Determine the (x, y) coordinate at the center of the cell enclosing the given text.  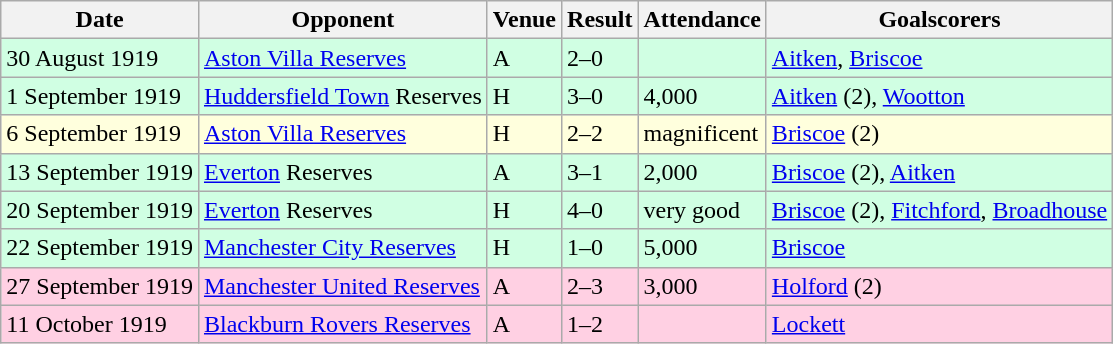
1 September 1919 (100, 96)
Briscoe (2), Fitchford, Broadhouse (939, 210)
Opponent (342, 20)
Huddersfield Town Reserves (342, 96)
1–2 (600, 324)
Venue (524, 20)
13 September 1919 (100, 172)
Result (600, 20)
11 October 1919 (100, 324)
Briscoe (939, 248)
Briscoe (2) (939, 134)
3–1 (600, 172)
Goalscorers (939, 20)
4,000 (702, 96)
Date (100, 20)
2,000 (702, 172)
2–2 (600, 134)
Briscoe (2), Aitken (939, 172)
30 August 1919 (100, 58)
Holford (2) (939, 286)
20 September 1919 (100, 210)
Manchester United Reserves (342, 286)
3,000 (702, 286)
Lockett (939, 324)
4–0 (600, 210)
6 September 1919 (100, 134)
3–0 (600, 96)
very good (702, 210)
22 September 1919 (100, 248)
magnificent (702, 134)
Attendance (702, 20)
Aitken (2), Wootton (939, 96)
Blackburn Rovers Reserves (342, 324)
Aitken, Briscoe (939, 58)
2–0 (600, 58)
5,000 (702, 248)
27 September 1919 (100, 286)
1–0 (600, 248)
2–3 (600, 286)
Manchester City Reserves (342, 248)
